Return [X, Y] of the center of cell containing provided text 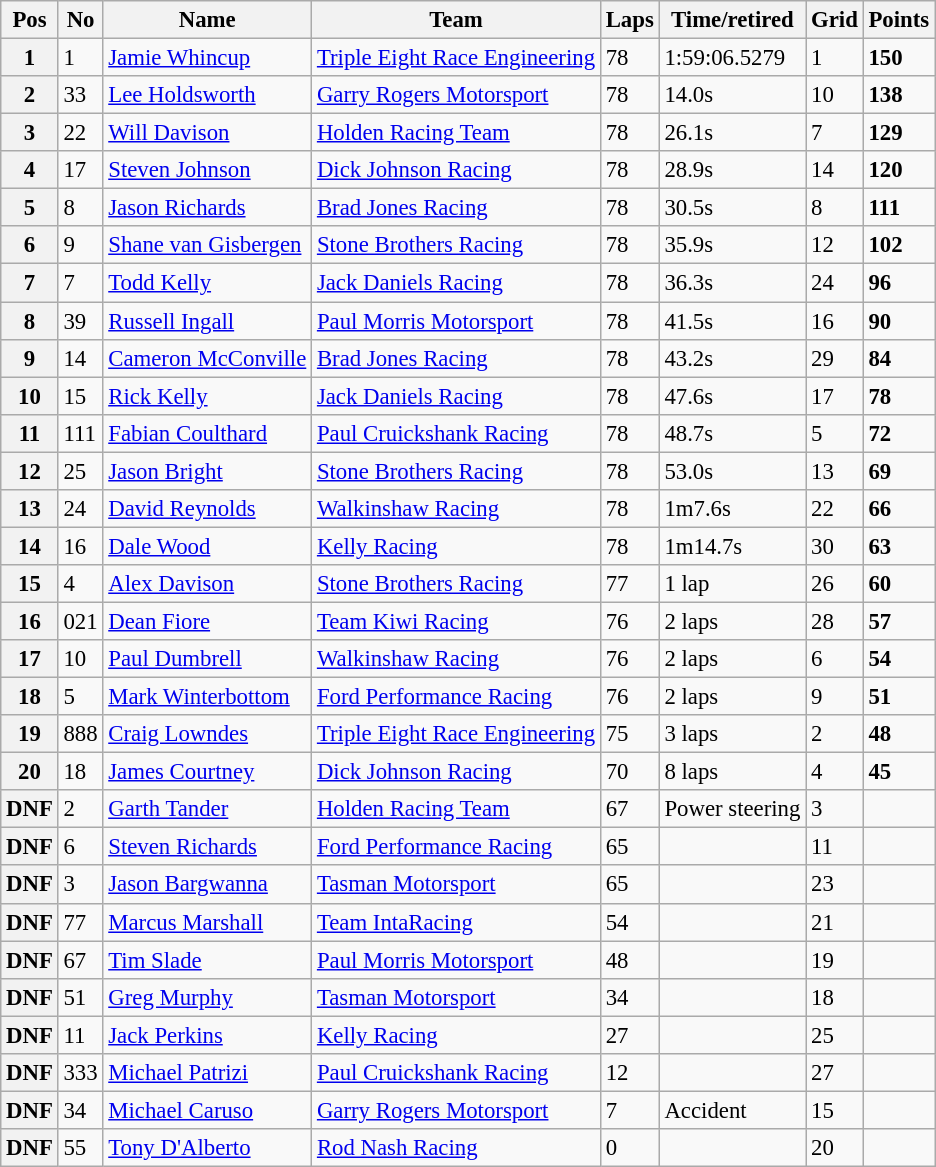
Rick Kelly [208, 396]
Craig Lowndes [208, 734]
Alex Davison [208, 584]
Jason Bright [208, 471]
84 [898, 358]
Tim Slade [208, 960]
Cameron McConville [208, 358]
36.3s [732, 283]
150 [898, 58]
23 [834, 885]
138 [898, 95]
Grid [834, 20]
Points [898, 20]
30.5s [732, 208]
Mark Winterbottom [208, 697]
Will Davison [208, 133]
No [80, 20]
James Courtney [208, 772]
Greg Murphy [208, 997]
47.6s [732, 396]
53.0s [732, 471]
Tony D'Alberto [208, 1148]
45 [898, 772]
Lee Holdsworth [208, 95]
Rod Nash Racing [456, 1148]
Steven Richards [208, 847]
Michael Patrizi [208, 1073]
Russell Ingall [208, 321]
57 [898, 621]
28.9s [732, 170]
Dean Fiore [208, 621]
96 [898, 283]
Laps [630, 20]
Paul Dumbrell [208, 659]
3 laps [732, 734]
Garth Tander [208, 809]
021 [80, 621]
28 [834, 621]
Michael Caruso [208, 1110]
333 [80, 1073]
Jack Perkins [208, 1035]
120 [898, 170]
1m14.7s [732, 546]
48.7s [732, 433]
Shane van Gisbergen [208, 245]
David Reynolds [208, 509]
26.1s [732, 133]
26 [834, 584]
29 [834, 358]
Jamie Whincup [208, 58]
69 [898, 471]
41.5s [732, 321]
14.0s [732, 95]
Team [456, 20]
60 [898, 584]
55 [80, 1148]
Jason Bargwanna [208, 885]
33 [80, 95]
39 [80, 321]
Accident [732, 1110]
129 [898, 133]
Fabian Coulthard [208, 433]
102 [898, 245]
Power steering [732, 809]
Todd Kelly [208, 283]
90 [898, 321]
Dale Wood [208, 546]
Steven Johnson [208, 170]
Jason Richards [208, 208]
1:59:06.5279 [732, 58]
Time/retired [732, 20]
75 [630, 734]
66 [898, 509]
Team IntaRacing [456, 922]
1m7.6s [732, 509]
35.9s [732, 245]
Pos [30, 20]
0 [630, 1148]
8 laps [732, 772]
Name [208, 20]
63 [898, 546]
43.2s [732, 358]
72 [898, 433]
21 [834, 922]
30 [834, 546]
888 [80, 734]
70 [630, 772]
Team Kiwi Racing [456, 621]
Marcus Marshall [208, 922]
1 lap [732, 584]
